Return the (X, Y) coordinate for the center point of the cell that contains the specified text.  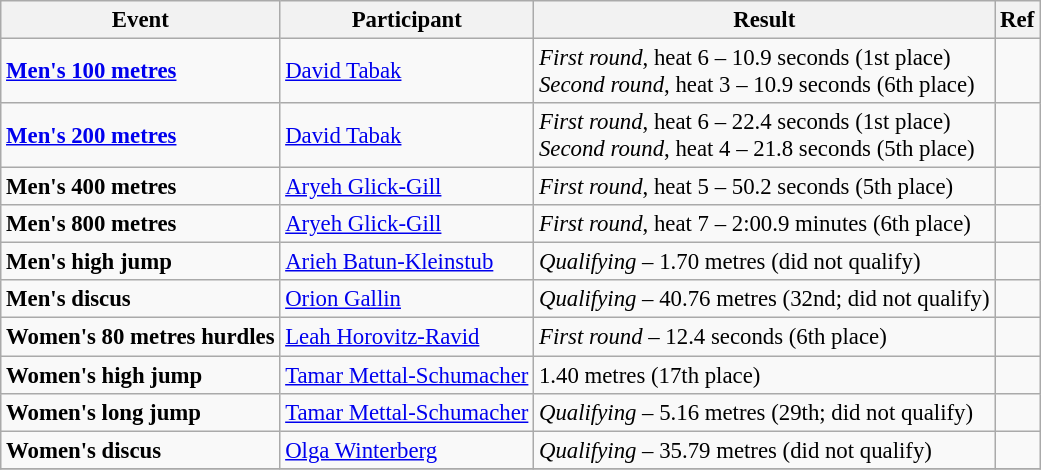
Men's 100 metres (140, 72)
First round, heat 6 – 22.4 seconds (1st place)Second round, heat 4 – 21.8 seconds (5th place) (764, 136)
Qualifying – 1.70 metres (did not qualify) (764, 262)
Participant (407, 20)
Arieh Batun-Kleinstub (407, 262)
Men's 400 metres (140, 187)
Men's high jump (140, 262)
Ref (1018, 20)
Orion Gallin (407, 299)
Qualifying – 5.16 metres (29th; did not qualify) (764, 412)
Qualifying – 40.76 metres (32nd; did not qualify) (764, 299)
First round, heat 5 – 50.2 seconds (5th place) (764, 187)
Women's 80 metres hurdles (140, 337)
First round, heat 6 – 10.9 seconds (1st place)Second round, heat 3 – 10.9 seconds (6th place) (764, 72)
Men's discus (140, 299)
First round – 12.4 seconds (6th place) (764, 337)
Men's 800 metres (140, 224)
Women's long jump (140, 412)
Qualifying – 35.79 metres (did not qualify) (764, 450)
Women's high jump (140, 375)
Leah Horovitz-Ravid (407, 337)
Men's 200 metres (140, 136)
Olga Winterberg (407, 450)
Women's discus (140, 450)
Result (764, 20)
Event (140, 20)
First round, heat 7 – 2:00.9 minutes (6th place) (764, 224)
1.40 metres (17th place) (764, 375)
